Identify which cell holds the provided text, then report its (X, Y) central coordinate. 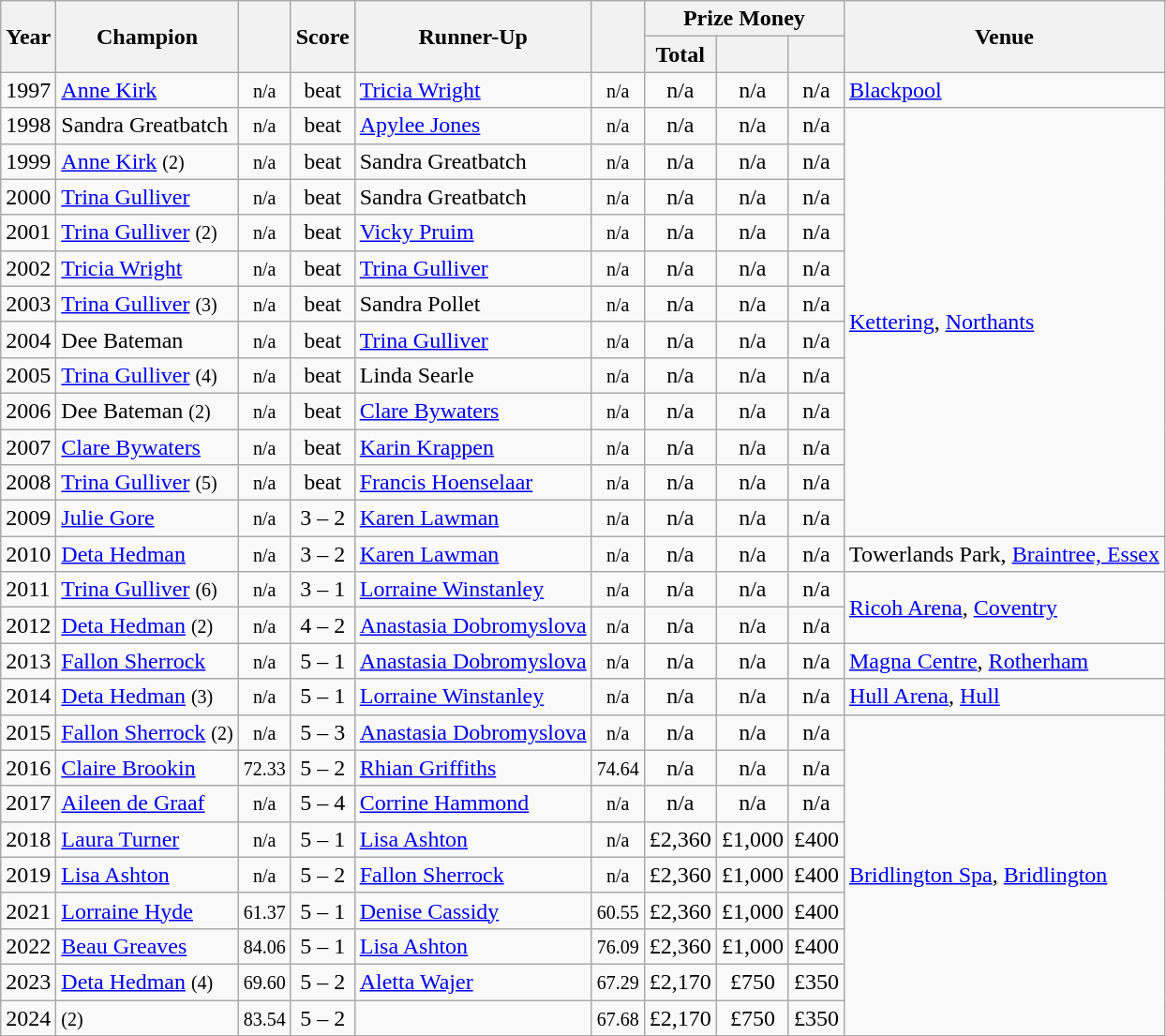
2000 (28, 197)
3 – 1 (322, 590)
2017 (28, 803)
2018 (28, 839)
Towerlands Park, Braintree, Essex (1004, 554)
2021 (28, 910)
5 – 4 (322, 803)
Trina Gulliver (4) (147, 375)
84.06 (264, 946)
2022 (28, 946)
Trina Gulliver (6) (147, 590)
4 – 2 (322, 625)
2008 (28, 483)
Blackpool (1004, 90)
Aletta Wajer (472, 982)
Champion (147, 37)
Year (28, 37)
2001 (28, 233)
Corrine Hammond (472, 803)
Laura Turner (147, 839)
2015 (28, 732)
Dee Bateman (147, 339)
Hull Arena, Hull (1004, 697)
Trina Gulliver (2) (147, 233)
Julie Gore (147, 518)
Rhian Griffiths (472, 768)
Lorraine Hyde (147, 910)
Denise Cassidy (472, 910)
2003 (28, 304)
2014 (28, 697)
Bridlington Spa, Bridlington (1004, 876)
2012 (28, 625)
2005 (28, 375)
2016 (28, 768)
Runner-Up (472, 37)
2019 (28, 875)
1998 (28, 126)
1999 (28, 161)
(2) (147, 1017)
2004 (28, 339)
Venue (1004, 37)
61.37 (264, 910)
83.54 (264, 1017)
Deta Hedman (3) (147, 697)
69.60 (264, 982)
2011 (28, 590)
Deta Hedman (147, 554)
2007 (28, 447)
Karin Krappen (472, 447)
2010 (28, 554)
72.33 (264, 768)
2023 (28, 982)
Francis Hoenselaar (472, 483)
67.68 (618, 1017)
Prize Money (744, 19)
Claire Brookin (147, 768)
5 – 3 (322, 732)
Kettering, Northants (1004, 323)
74.64 (618, 768)
76.09 (618, 946)
Ricoh Arena, Coventry (1004, 608)
Anne Kirk (147, 90)
2013 (28, 661)
60.55 (618, 910)
2002 (28, 268)
Trina Gulliver (5) (147, 483)
Apylee Jones (472, 126)
2006 (28, 411)
Trina Gulliver (3) (147, 304)
Aileen de Graaf (147, 803)
2009 (28, 518)
Sandra Pollet (472, 304)
Anne Kirk (2) (147, 161)
Fallon Sherrock (2) (147, 732)
Linda Searle (472, 375)
Deta Hedman (4) (147, 982)
Magna Centre, Rotherham (1004, 661)
Vicky Pruim (472, 233)
Dee Bateman (2) (147, 411)
Total (680, 54)
Beau Greaves (147, 946)
1997 (28, 90)
Score (322, 37)
Deta Hedman (2) (147, 625)
67.29 (618, 982)
2024 (28, 1017)
